Provide the [x, y] coordinate of the cell's center where the given text is located.  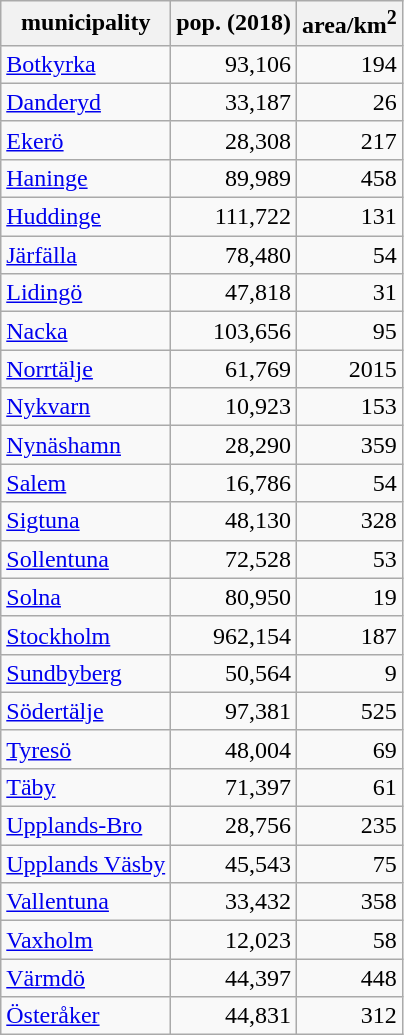
45,543 [234, 864]
44,831 [234, 1016]
31 [349, 293]
47,818 [234, 293]
95 [349, 331]
48,004 [234, 749]
111,722 [234, 217]
2015 [349, 369]
194 [349, 64]
Vaxholm [86, 940]
33,187 [234, 102]
Södertälje [86, 711]
80,950 [234, 597]
12,023 [234, 940]
328 [349, 521]
962,154 [234, 635]
359 [349, 445]
28,308 [234, 140]
area/km2 [349, 24]
78,480 [234, 255]
217 [349, 140]
Haninge [86, 178]
pop. (2018) [234, 24]
61 [349, 787]
Stockholm [86, 635]
72,528 [234, 559]
Upplands Väsby [86, 864]
358 [349, 902]
28,756 [234, 826]
103,656 [234, 331]
Värmdö [86, 978]
Salem [86, 483]
Huddinge [86, 217]
10,923 [234, 407]
Danderyd [86, 102]
19 [349, 597]
153 [349, 407]
16,786 [234, 483]
Nacka [86, 331]
Upplands-Bro [86, 826]
municipality [86, 24]
44,397 [234, 978]
Sundbyberg [86, 673]
Nynäshamn [86, 445]
Solna [86, 597]
48,130 [234, 521]
Sollentuna [86, 559]
58 [349, 940]
33,432 [234, 902]
89,989 [234, 178]
Tyresö [86, 749]
458 [349, 178]
187 [349, 635]
Norrtälje [86, 369]
Österåker [86, 1016]
Botkyrka [86, 64]
312 [349, 1016]
Ekerö [86, 140]
235 [349, 826]
448 [349, 978]
50,564 [234, 673]
53 [349, 559]
71,397 [234, 787]
61,769 [234, 369]
75 [349, 864]
28,290 [234, 445]
Vallentuna [86, 902]
Lidingö [86, 293]
97,381 [234, 711]
Täby [86, 787]
Sigtuna [86, 521]
9 [349, 673]
93,106 [234, 64]
69 [349, 749]
26 [349, 102]
Nykvarn [86, 407]
525 [349, 711]
131 [349, 217]
Järfälla [86, 255]
